Find where the given text appears and provide that cell's center as [X, Y] coordinate. 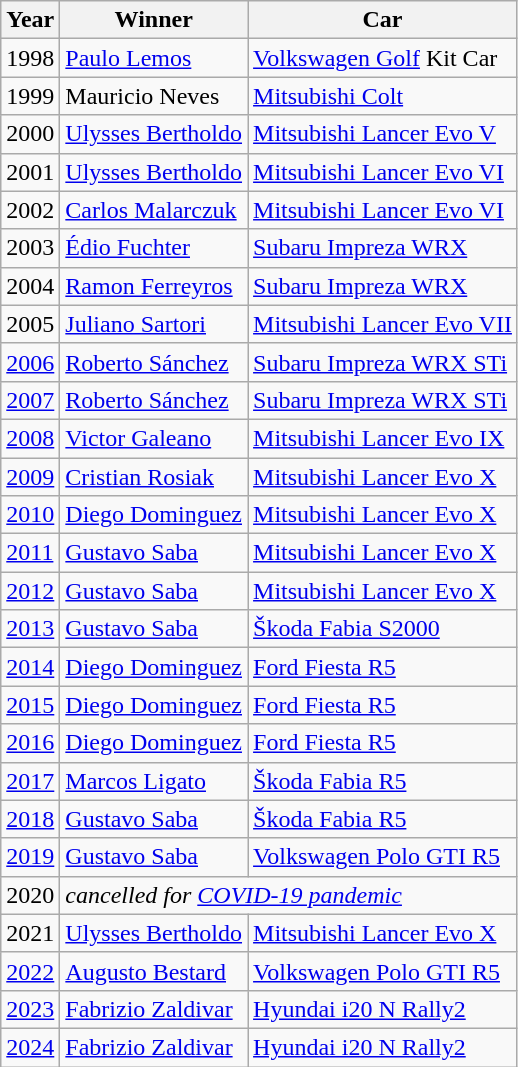
2007 [30, 400]
Škoda Fabia S2000 [383, 629]
Cristian Rosiak [154, 477]
2002 [30, 210]
Victor Galeano [154, 438]
2018 [30, 819]
Paulo Lemos [154, 58]
Mitsubishi Lancer Evo VII [383, 324]
Ramon Ferreyros [154, 286]
2012 [30, 591]
2005 [30, 324]
Carlos Malarczuk [154, 210]
2011 [30, 553]
2001 [30, 172]
1999 [30, 96]
2013 [30, 629]
2000 [30, 134]
2021 [30, 933]
2006 [30, 362]
2014 [30, 667]
Mitsubishi Colt [383, 96]
2024 [30, 1047]
Mitsubishi Lancer Evo IX [383, 438]
Juliano Sartori [154, 324]
2019 [30, 857]
2017 [30, 781]
Car [383, 20]
2020 [30, 895]
2003 [30, 248]
Mitsubishi Lancer Evo V [383, 134]
2023 [30, 1009]
2004 [30, 286]
cancelled for COVID-19 pandemic [289, 895]
2008 [30, 438]
2015 [30, 705]
Year [30, 20]
2022 [30, 971]
Volkswagen Golf Kit Car [383, 58]
Édio Fuchter [154, 248]
Winner [154, 20]
Mauricio Neves [154, 96]
Augusto Bestard [154, 971]
2016 [30, 743]
2010 [30, 515]
Marcos Ligato [154, 781]
1998 [30, 58]
2009 [30, 477]
